Search for the cell housing the specified text and yield its [X, Y] center coordinate. 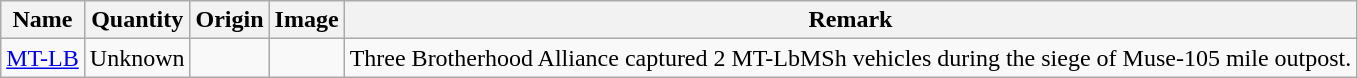
Three Brotherhood Alliance captured 2 MT-LbMSh vehicles during the siege of Muse-105 mile outpost. [850, 58]
Unknown [137, 58]
Name [43, 20]
MT-LB [43, 58]
Quantity [137, 20]
Remark [850, 20]
Image [306, 20]
Origin [230, 20]
